Provide the (x, y) coordinate of the cell's center where the given text is located.  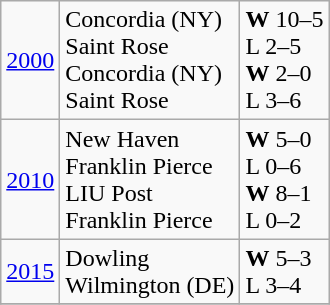
2015 (30, 272)
Concordia (NY)Saint RoseConcordia (NY)Saint Rose (150, 60)
2010 (30, 180)
New HavenFranklin PierceLIU PostFranklin Pierce (150, 180)
2000 (30, 60)
W 5–0L 0–6W 8–1L 0–2 (284, 180)
W 10–5L 2–5W 2–0L 3–6 (284, 60)
W 5–3L 3–4 (284, 272)
DowlingWilmington (DE) (150, 272)
